Extract the [X, Y] coordinate from the center of the cell holding the provided text.  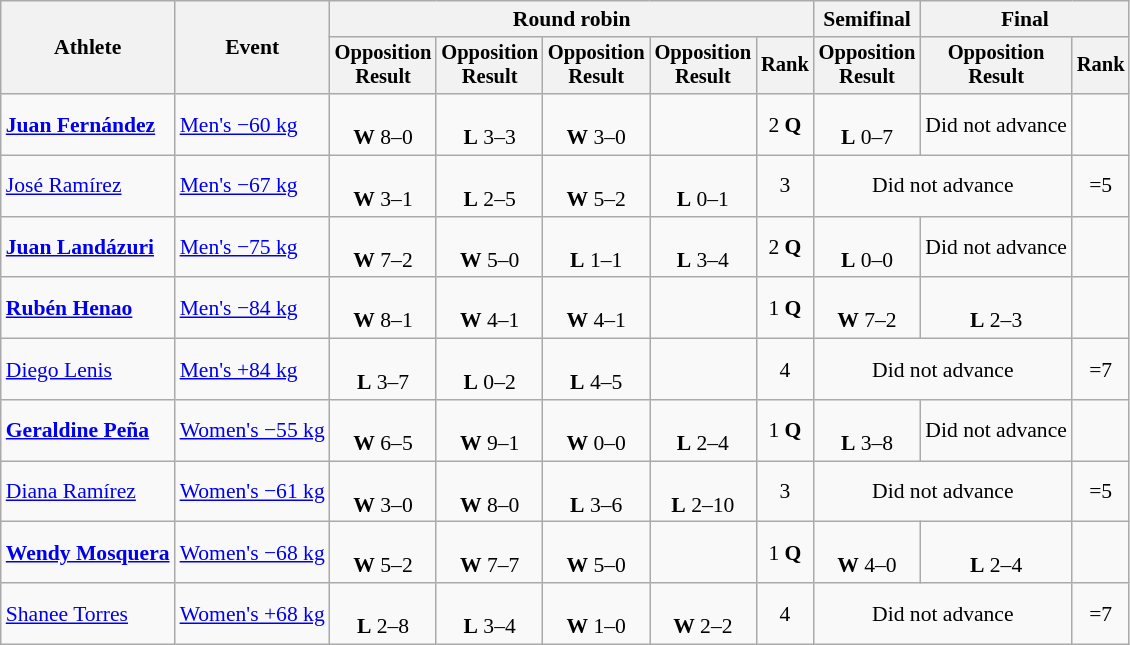
L 4–5 [596, 370]
Wendy Mosquera [88, 552]
Semifinal [868, 19]
Women's −68 kg [252, 552]
Men's −84 kg [252, 308]
L 2–8 [384, 614]
Juan Landázuri [88, 248]
Men's +84 kg [252, 370]
W 1–0 [596, 614]
L 0–7 [868, 124]
Women's −55 kg [252, 430]
Diana Ramírez [88, 492]
L 3–7 [384, 370]
W 8–1 [384, 308]
L 0–0 [868, 248]
L 0–1 [704, 186]
W 2–2 [704, 614]
José Ramírez [88, 186]
Men's −67 kg [252, 186]
Event [252, 48]
L 1–1 [596, 248]
W 4–0 [868, 552]
Men's −75 kg [252, 248]
L 2–10 [704, 492]
Round robin [572, 19]
L 3–8 [868, 430]
W 3–1 [384, 186]
Final [1024, 19]
Athlete [88, 48]
Women's +68 kg [252, 614]
Diego Lenis [88, 370]
Men's −60 kg [252, 124]
W 9–1 [490, 430]
Shanee Torres [88, 614]
L 2–5 [490, 186]
Women's −61 kg [252, 492]
Juan Fernández [88, 124]
Geraldine Peña [88, 430]
L 0–2 [490, 370]
L 2–3 [996, 308]
W 0–0 [596, 430]
W 6–5 [384, 430]
L 3–6 [596, 492]
Rubén Henao [88, 308]
L 3–3 [490, 124]
W 7–7 [490, 552]
